Return the [x, y] coordinate for the center point of the cell that contains the specified text.  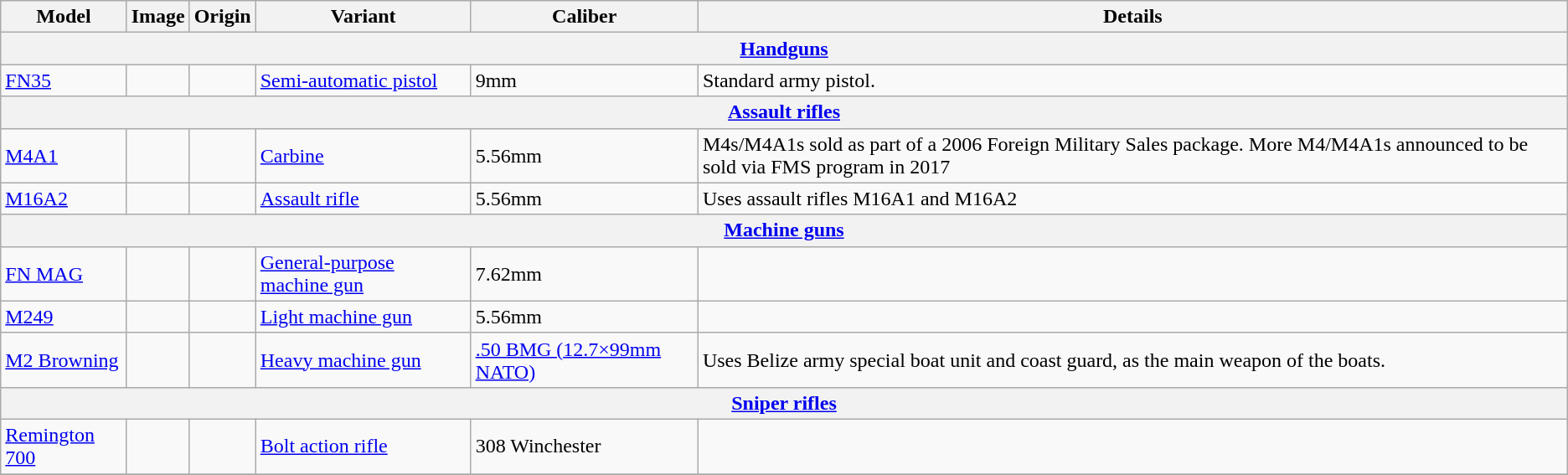
Origin [223, 17]
M4s/M4A1s sold as part of a 2006 Foreign Military Sales package. More M4/M4A1s announced to be sold via FMS program in 2017 [1132, 156]
Assault rifle [364, 199]
308 Winchester [585, 446]
Caliber [585, 17]
7.62mm [585, 273]
Handguns [784, 49]
Light machine gun [364, 317]
Bolt action rifle [364, 446]
Image [157, 17]
M2 Browning [64, 360]
Assault rifles [784, 112]
General-purpose machine gun [364, 273]
Uses assault rifles M16A1 and M16A2 [1132, 199]
Model [64, 17]
9mm [585, 80]
Remington 700 [64, 446]
Uses Belize army special boat unit and coast guard, as the main weapon of the boats. [1132, 360]
Semi-automatic pistol [364, 80]
FN MAG [64, 273]
M16A2 [64, 199]
Machine guns [784, 230]
Standard army pistol. [1132, 80]
M249 [64, 317]
Variant [364, 17]
FN35 [64, 80]
Carbine [364, 156]
.50 BMG (12.7×99mm NATO) [585, 360]
M4A1 [64, 156]
Heavy machine gun [364, 360]
Details [1132, 17]
Sniper rifles [784, 403]
